Output the [X, Y] coordinate of the center of the cell containing the given text.  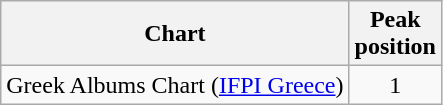
Peakposition [395, 34]
Greek Albums Chart (IFPI Greece) [175, 85]
1 [395, 85]
Chart [175, 34]
